Detect which cell encompasses the target text, then output its (X, Y) center coordinate. 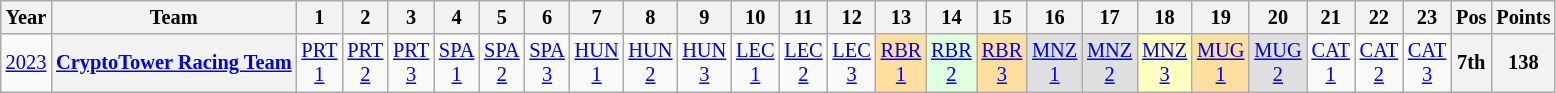
1 (319, 17)
23 (1427, 17)
RBR2 (951, 63)
2023 (26, 63)
RBR1 (901, 63)
SPA2 (502, 63)
3 (411, 17)
MUG2 (1278, 63)
Team (174, 17)
11 (803, 17)
18 (1164, 17)
CAT3 (1427, 63)
7 (597, 17)
PRT2 (365, 63)
HUN2 (650, 63)
9 (704, 17)
13 (901, 17)
HUN3 (704, 63)
MNZ2 (1110, 63)
138 (1523, 63)
RBR3 (1002, 63)
16 (1054, 17)
SPA1 (456, 63)
21 (1331, 17)
LEC1 (755, 63)
PRT1 (319, 63)
10 (755, 17)
Points (1523, 17)
MUG1 (1220, 63)
MNZ3 (1164, 63)
6 (546, 17)
CAT1 (1331, 63)
14 (951, 17)
Year (26, 17)
MNZ1 (1054, 63)
15 (1002, 17)
LEC3 (852, 63)
Pos (1471, 17)
20 (1278, 17)
CAT2 (1379, 63)
19 (1220, 17)
SPA3 (546, 63)
4 (456, 17)
HUN1 (597, 63)
2 (365, 17)
PRT3 (411, 63)
8 (650, 17)
12 (852, 17)
5 (502, 17)
CryptoTower Racing Team (174, 63)
7th (1471, 63)
17 (1110, 17)
22 (1379, 17)
LEC2 (803, 63)
